Pinpoint the cell where the given text exists, returning its [X, Y] midpoint coordinate. 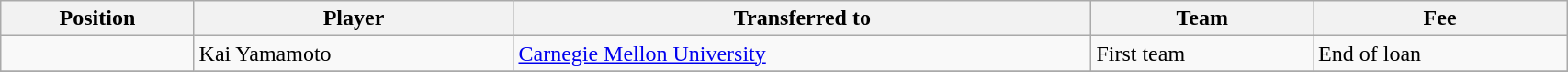
Fee [1440, 18]
Player [354, 18]
Carnegie Mellon University [803, 54]
Transferred to [803, 18]
Kai Yamamoto [354, 54]
Position [97, 18]
First team [1202, 54]
Team [1202, 18]
End of loan [1440, 54]
